Scan for the cell matching the given text and deliver its [x, y] coordinate at center. 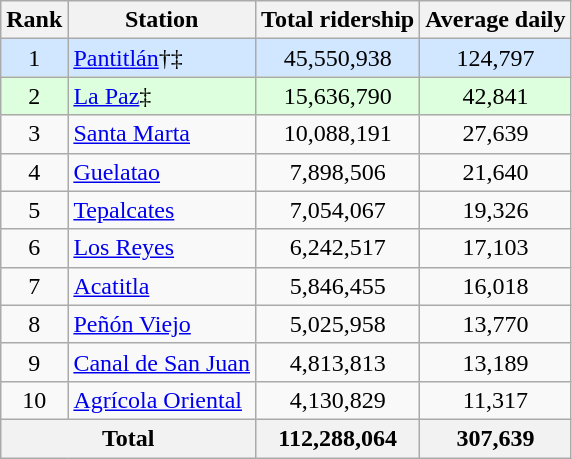
Rank [34, 20]
Acatitla [162, 286]
8 [34, 324]
5,025,958 [338, 324]
7,054,067 [338, 210]
Los Reyes [162, 248]
27,639 [496, 134]
307,639 [496, 438]
11,317 [496, 400]
13,770 [496, 324]
Pantitlán†‡ [162, 58]
4,813,813 [338, 362]
112,288,064 [338, 438]
9 [34, 362]
15,636,790 [338, 96]
124,797 [496, 58]
Peñón Viejo [162, 324]
Total ridership [338, 20]
La Paz‡ [162, 96]
42,841 [496, 96]
10 [34, 400]
7 [34, 286]
Agrícola Oriental [162, 400]
21,640 [496, 172]
4 [34, 172]
17,103 [496, 248]
6 [34, 248]
Guelatao [162, 172]
10,088,191 [338, 134]
Santa Marta [162, 134]
19,326 [496, 210]
45,550,938 [338, 58]
2 [34, 96]
Station [162, 20]
13,189 [496, 362]
16,018 [496, 286]
1 [34, 58]
4,130,829 [338, 400]
6,242,517 [338, 248]
Total [128, 438]
5 [34, 210]
Average daily [496, 20]
Tepalcates [162, 210]
Canal de San Juan [162, 362]
5,846,455 [338, 286]
7,898,506 [338, 172]
3 [34, 134]
